Capture the cell that displays the provided text and extract its (x, y) central coordinate. 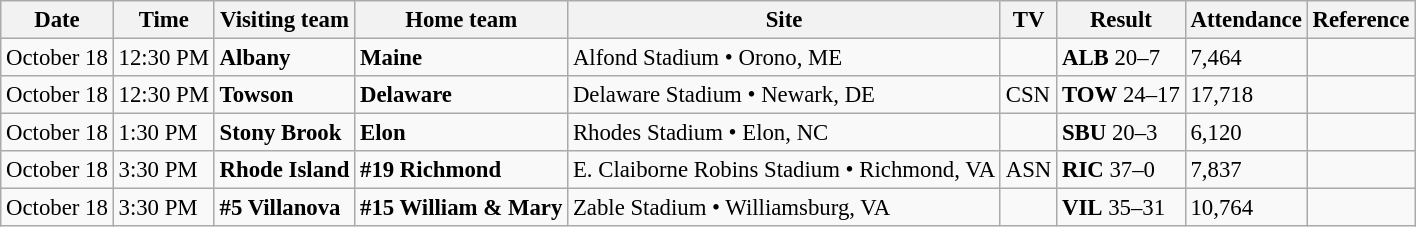
Stony Brook (284, 133)
Delaware Stadium • Newark, DE (784, 95)
Zable Stadium • Williamsburg, VA (784, 208)
ASN (1028, 170)
Albany (284, 58)
#19 Richmond (462, 170)
CSN (1028, 95)
RIC 37–0 (1122, 170)
Date (57, 20)
Alfond Stadium • Orono, ME (784, 58)
Reference (1361, 20)
6,120 (1246, 133)
Elon (462, 133)
10,764 (1246, 208)
7,837 (1246, 170)
E. Claiborne Robins Stadium • Richmond, VA (784, 170)
SBU 20–3 (1122, 133)
Home team (462, 20)
Delaware (462, 95)
Towson (284, 95)
Site (784, 20)
Maine (462, 58)
17,718 (1246, 95)
7,464 (1246, 58)
TOW 24–17 (1122, 95)
#5 Villanova (284, 208)
Rhode Island (284, 170)
Time (164, 20)
VIL 35–31 (1122, 208)
Result (1122, 20)
TV (1028, 20)
Visiting team (284, 20)
#15 William & Mary (462, 208)
Rhodes Stadium • Elon, NC (784, 133)
ALB 20–7 (1122, 58)
Attendance (1246, 20)
1:30 PM (164, 133)
